Return (X, Y) of the center of cell containing provided text 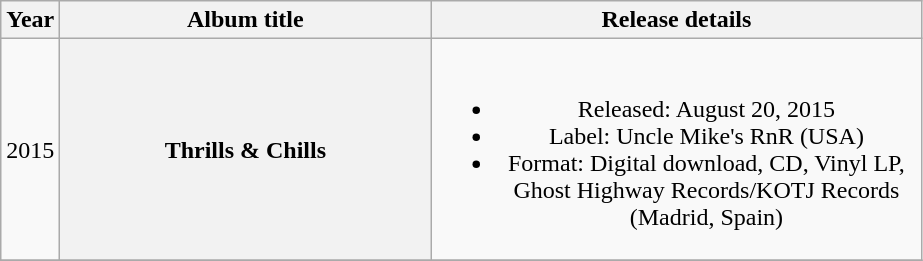
Thrills & Chills (246, 150)
Release details (676, 20)
Album title (246, 20)
Released: August 20, 2015 Label: Uncle Mike's RnR (USA)Format: Digital download, CD, Vinyl LP, Ghost Highway Records/KOTJ Records (Madrid, Spain) (676, 150)
Year (30, 20)
2015 (30, 150)
